Provide the (x, y) coordinate of the cell's center where the given text is located.  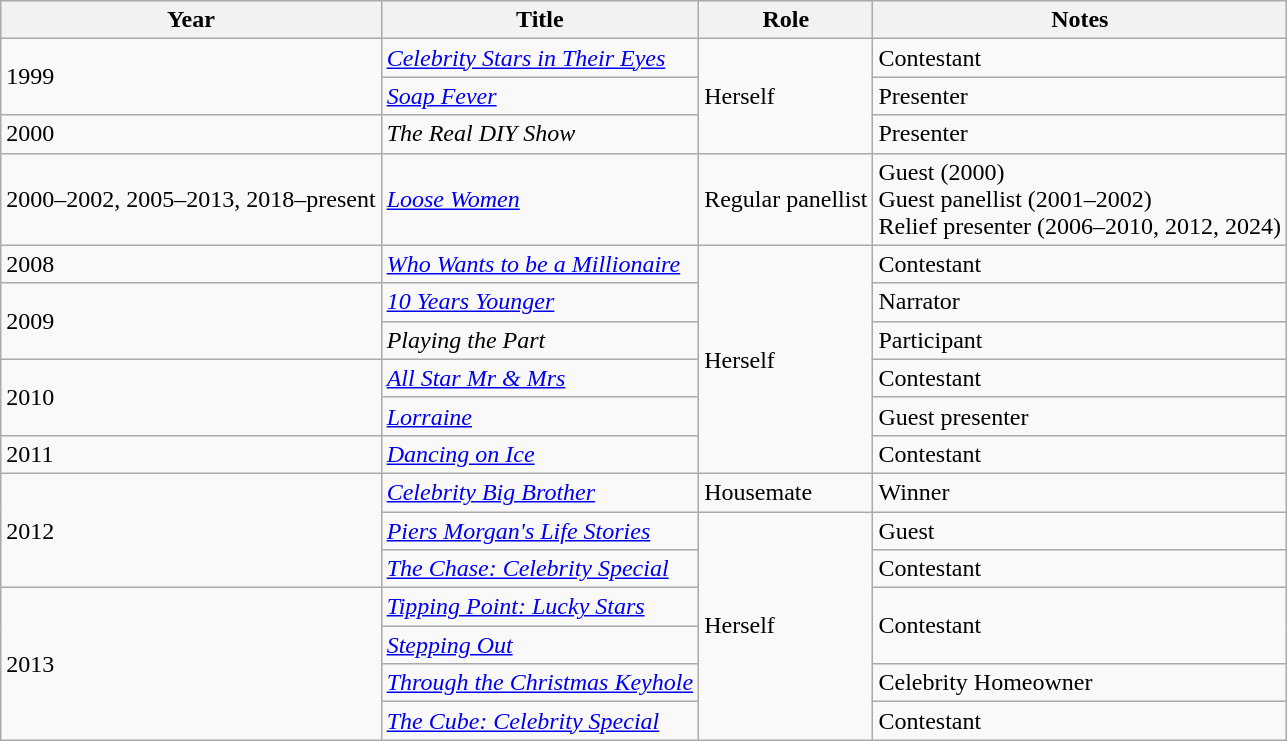
10 Years Younger (540, 302)
1999 (191, 77)
2011 (191, 454)
Role (786, 20)
2012 (191, 530)
Celebrity Homeowner (1080, 683)
Loose Women (540, 199)
Participant (1080, 340)
2010 (191, 397)
Lorraine (540, 416)
Through the Christmas Keyhole (540, 683)
Piers Morgan's Life Stories (540, 531)
All Star Mr & Mrs (540, 378)
Soap Fever (540, 96)
The Cube: Celebrity Special (540, 721)
The Real DIY Show (540, 134)
Stepping Out (540, 645)
2000–2002, 2005–2013, 2018–present (191, 199)
Title (540, 20)
Dancing on Ice (540, 454)
Celebrity Big Brother (540, 492)
The Chase: Celebrity Special (540, 569)
Tipping Point: Lucky Stars (540, 607)
Narrator (1080, 302)
Guest (1080, 531)
2008 (191, 264)
Guest (2000) Guest panellist (2001–2002) Relief presenter (2006–2010, 2012, 2024) (1080, 199)
Year (191, 20)
Regular panellist (786, 199)
Playing the Part (540, 340)
Winner (1080, 492)
Housemate (786, 492)
2009 (191, 321)
2000 (191, 134)
Celebrity Stars in Their Eyes (540, 58)
Notes (1080, 20)
Who Wants to be a Millionaire (540, 264)
Guest presenter (1080, 416)
2013 (191, 664)
